Scan for the cell matching the given text and deliver its (x, y) coordinate at center. 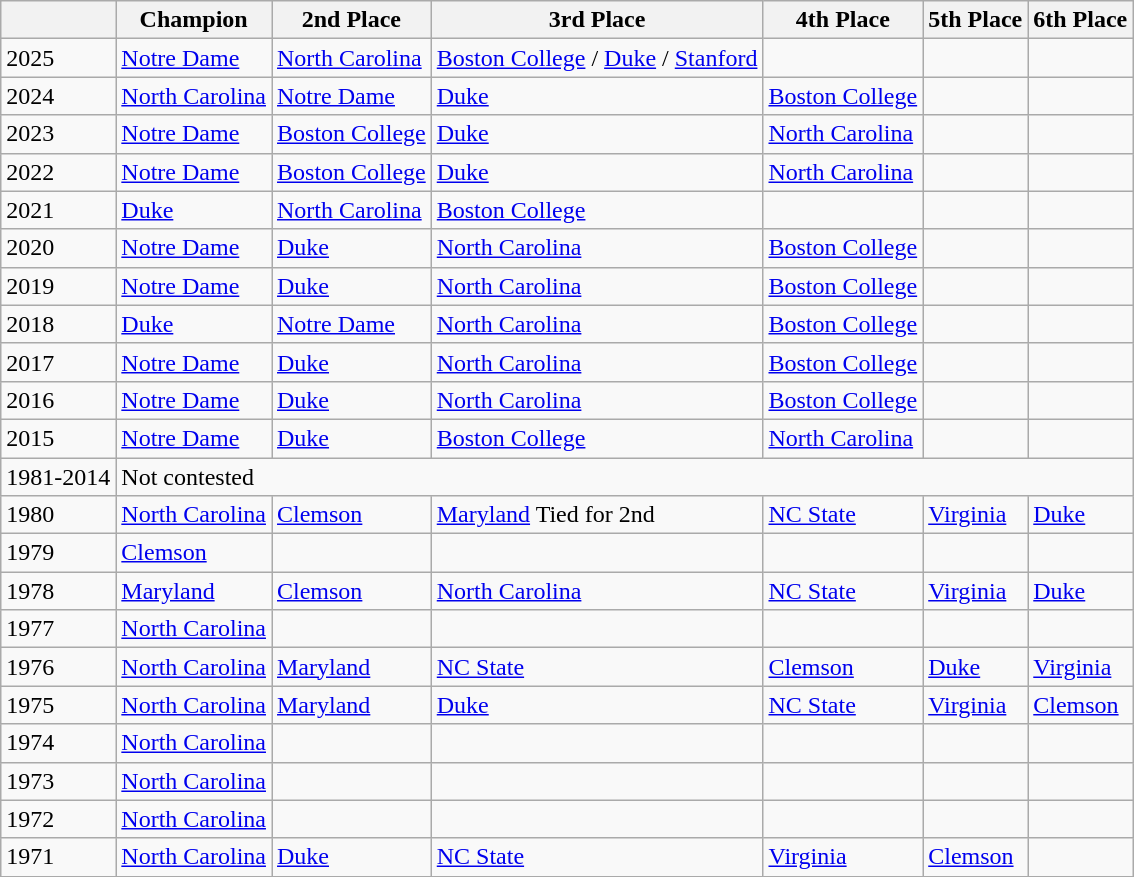
1972 (58, 819)
Boston College / Duke / Stanford (597, 58)
2018 (58, 324)
5th Place (976, 20)
1979 (58, 553)
2020 (58, 248)
1976 (58, 667)
1971 (58, 857)
1978 (58, 591)
1973 (58, 781)
2019 (58, 286)
Not contested (624, 477)
2017 (58, 362)
1977 (58, 629)
2025 (58, 58)
2022 (58, 172)
Maryland Tied for 2nd (597, 515)
3rd Place (597, 20)
2023 (58, 134)
2nd Place (352, 20)
6th Place (1080, 20)
1981-2014 (58, 477)
4th Place (843, 20)
2015 (58, 438)
1980 (58, 515)
1975 (58, 705)
2016 (58, 400)
2021 (58, 210)
1974 (58, 743)
Champion (194, 20)
2024 (58, 96)
